Output the [X, Y] coordinate of the center of the cell containing the given text.  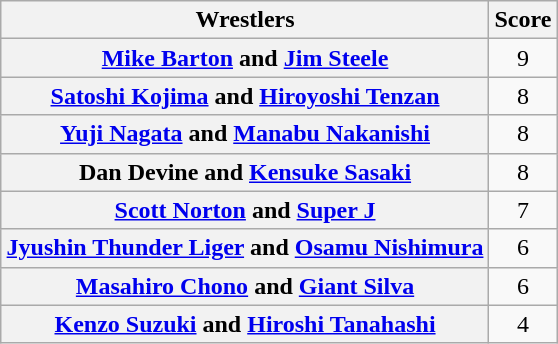
Mike Barton and Jim Steele [245, 58]
Satoshi Kojima and Hiroyoshi Tenzan [245, 96]
Yuji Nagata and Manabu Nakanishi [245, 134]
Wrestlers [245, 20]
4 [523, 324]
Dan Devine and Kensuke Sasaki [245, 172]
Jyushin Thunder Liger and Osamu Nishimura [245, 248]
Kenzo Suzuki and Hiroshi Tanahashi [245, 324]
Scott Norton and Super J [245, 210]
Score [523, 20]
7 [523, 210]
Masahiro Chono and Giant Silva [245, 286]
9 [523, 58]
